From the cell containing the given text, extract its center point as (X, Y) coordinate. 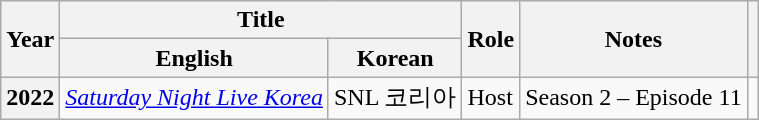
Host (491, 98)
SNL 코리아 (395, 98)
2022 (30, 98)
Season 2 – Episode 11 (634, 98)
Korean (395, 58)
Notes (634, 39)
Title (261, 20)
Role (491, 39)
English (194, 58)
Saturday Night Live Korea (194, 98)
Year (30, 39)
